From the cell containing the given text, extract its center point as (X, Y) coordinate. 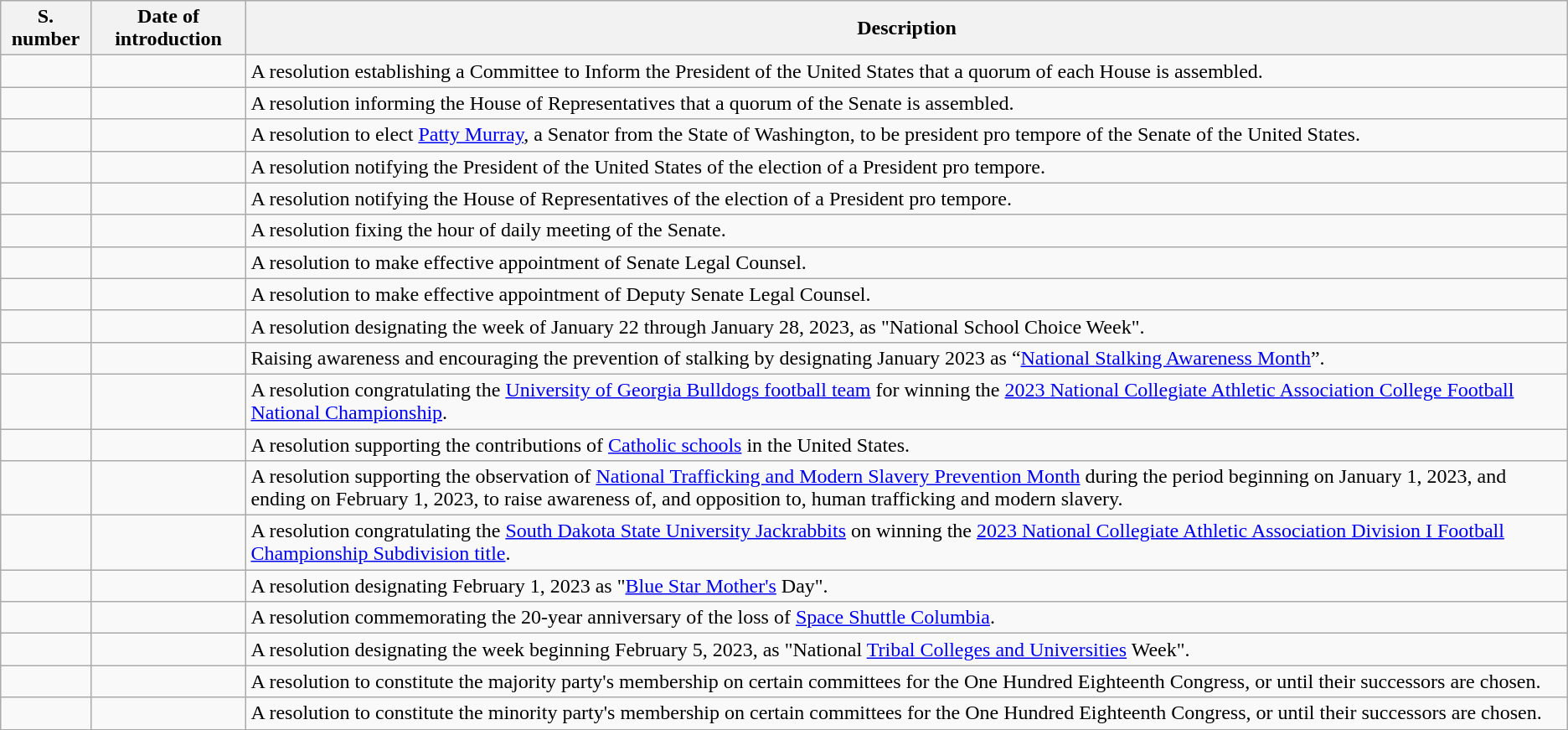
A resolution establishing a Committee to Inform the President of the United States that a quorum of each House is assembled. (906, 71)
A resolution to make effective appointment of Senate Legal Counsel. (906, 262)
A resolution notifying the House of Representatives of the election of a President pro tempore. (906, 199)
Date of introduction (168, 28)
Description (906, 28)
S. number (45, 28)
A resolution commemorating the 20-year anniversary of the loss of Space Shuttle Columbia. (906, 618)
A resolution designating the week beginning February 5, 2023, as "National Tribal Colleges and Universities Week". (906, 650)
A resolution supporting the contributions of Catholic schools in the United States. (906, 445)
A resolution to elect Patty Murray, a Senator from the State of Washington, to be president pro tempore of the Senate of the United States. (906, 135)
A resolution informing the House of Representatives that a quorum of the Senate is assembled. (906, 103)
A resolution designating February 1, 2023 as "Blue Star Mother's Day". (906, 586)
A resolution to make effective appointment of Deputy Senate Legal Counsel. (906, 294)
A resolution designating the week of January 22 through January 28, 2023, as "National School Choice Week". (906, 326)
A resolution notifying the President of the United States of the election of a President pro tempore. (906, 167)
A resolution fixing the hour of daily meeting of the Senate. (906, 230)
Raising awareness and encouraging the prevention of stalking by designating January 2023 as “National Stalking Awareness Month”. (906, 358)
